For the text-containing cell, return its midpoint in [x, y] coordinate format. 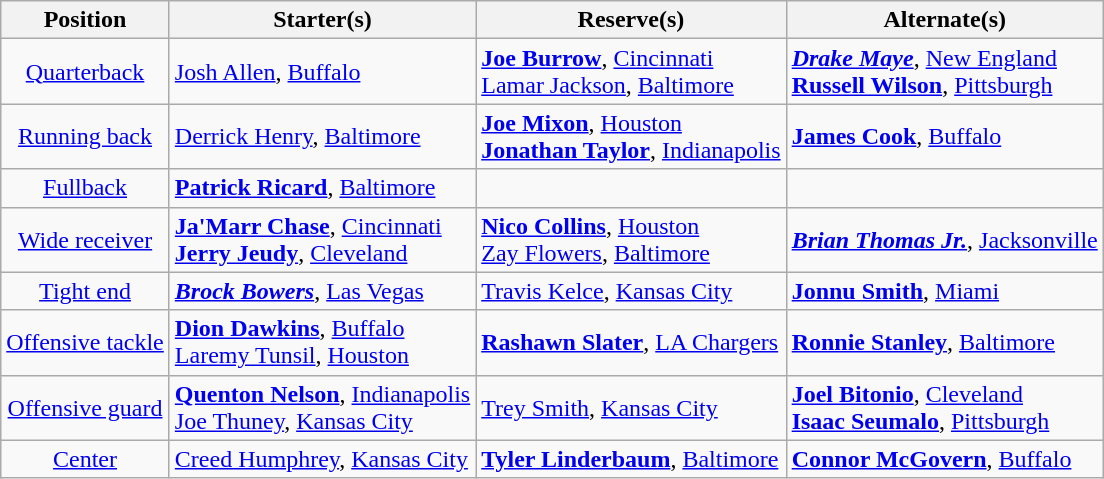
Alternate(s) [944, 20]
James Cook, Buffalo [944, 136]
Brock Bowers, Las Vegas [322, 291]
Creed Humphrey, Kansas City [322, 459]
Patrick Ricard, Baltimore [322, 188]
Quarterback [86, 72]
Running back [86, 136]
Joe Mixon, Houston Jonathan Taylor, Indianapolis [631, 136]
Ronnie Stanley, Baltimore [944, 342]
Fullback [86, 188]
Nico Collins, Houston Zay Flowers, Baltimore [631, 240]
Derrick Henry, Baltimore [322, 136]
Position [86, 20]
Ja'Marr Chase, Cincinnati Jerry Jeudy, Cleveland [322, 240]
Connor McGovern, Buffalo [944, 459]
Jonnu Smith, Miami [944, 291]
Travis Kelce, Kansas City [631, 291]
Joe Burrow, Cincinnati Lamar Jackson, Baltimore [631, 72]
Drake Maye, New England Russell Wilson, Pittsburgh [944, 72]
Starter(s) [322, 20]
Offensive tackle [86, 342]
Tyler Linderbaum, Baltimore [631, 459]
Dion Dawkins, Buffalo Laremy Tunsil, Houston [322, 342]
Quenton Nelson, Indianapolis Joe Thuney, Kansas City [322, 408]
Offensive guard [86, 408]
Brian Thomas Jr., Jacksonville [944, 240]
Tight end [86, 291]
Joel Bitonio, Cleveland Isaac Seumalo, Pittsburgh [944, 408]
Josh Allen, Buffalo [322, 72]
Rashawn Slater, LA Chargers [631, 342]
Center [86, 459]
Wide receiver [86, 240]
Trey Smith, Kansas City [631, 408]
Reserve(s) [631, 20]
